Capture the cell that displays the provided text and extract its (X, Y) central coordinate. 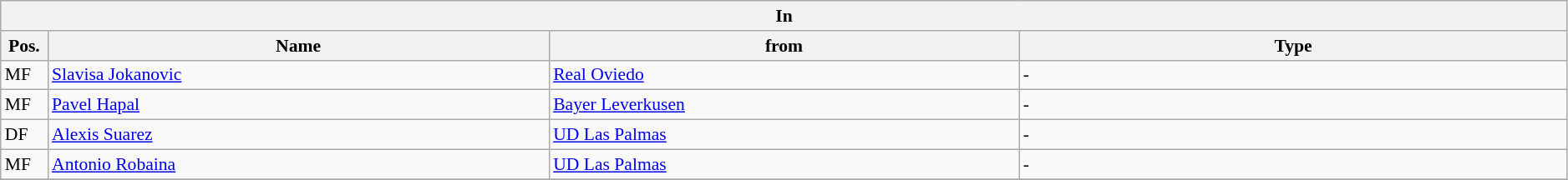
Pavel Hapal (298, 105)
Antonio Robaina (298, 164)
Slavisa Jokanovic (298, 75)
Alexis Suarez (298, 135)
DF (24, 135)
Name (298, 46)
Type (1293, 46)
In (784, 16)
Bayer Leverkusen (784, 105)
Real Oviedo (784, 75)
from (784, 46)
Pos. (24, 46)
